Scan for the cell matching the given text and deliver its (X, Y) coordinate at center. 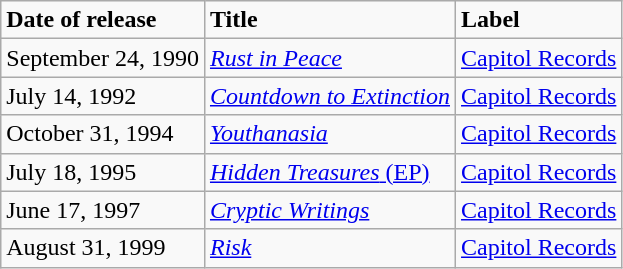
Cryptic Writings (330, 210)
Risk (330, 248)
August 31, 1999 (103, 248)
October 31, 1994 (103, 134)
September 24, 1990 (103, 58)
July 18, 1995 (103, 172)
Label (539, 20)
July 14, 1992 (103, 96)
June 17, 1997 (103, 210)
Date of release (103, 20)
Youthanasia (330, 134)
Rust in Peace (330, 58)
Hidden Treasures (EP) (330, 172)
Title (330, 20)
Countdown to Extinction (330, 96)
